Find where the given text appears and provide that cell's center as [X, Y] coordinate. 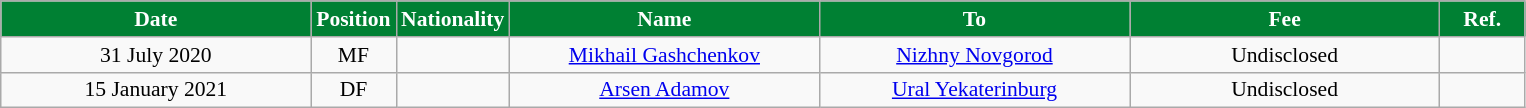
31 July 2020 [156, 55]
To [974, 19]
Nationality [452, 19]
Date [156, 19]
Ref. [1482, 19]
MF [354, 55]
Position [354, 19]
Name [664, 19]
Arsen Adamov [664, 90]
Fee [1285, 19]
Ural Yekaterinburg [974, 90]
15 January 2021 [156, 90]
Nizhny Novgorod [974, 55]
Mikhail Gashchenkov [664, 55]
DF [354, 90]
